Pinpoint the cell where the given text exists, returning its (X, Y) midpoint coordinate. 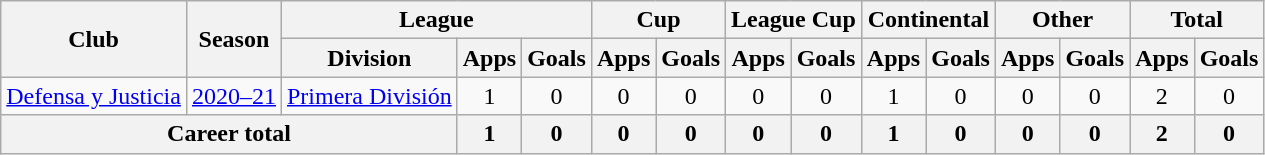
Season (234, 39)
Cup (658, 20)
Primera División (369, 96)
Other (1062, 20)
Club (94, 39)
Career total (229, 134)
Continental (928, 20)
2020–21 (234, 96)
Defensa y Justicia (94, 96)
Total (1197, 20)
Division (369, 58)
League Cup (794, 20)
League (436, 20)
